Scan for the cell matching the given text and deliver its [x, y] coordinate at center. 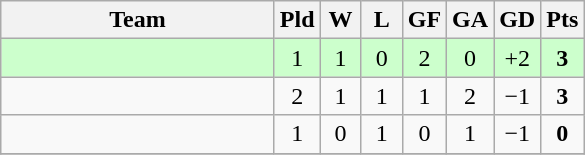
W [340, 20]
L [382, 20]
+2 [518, 58]
Team [138, 20]
GF [424, 20]
GA [470, 20]
Pld [297, 20]
GD [518, 20]
Pts [562, 20]
